Output the [x, y] coordinate of the center of the cell containing the given text.  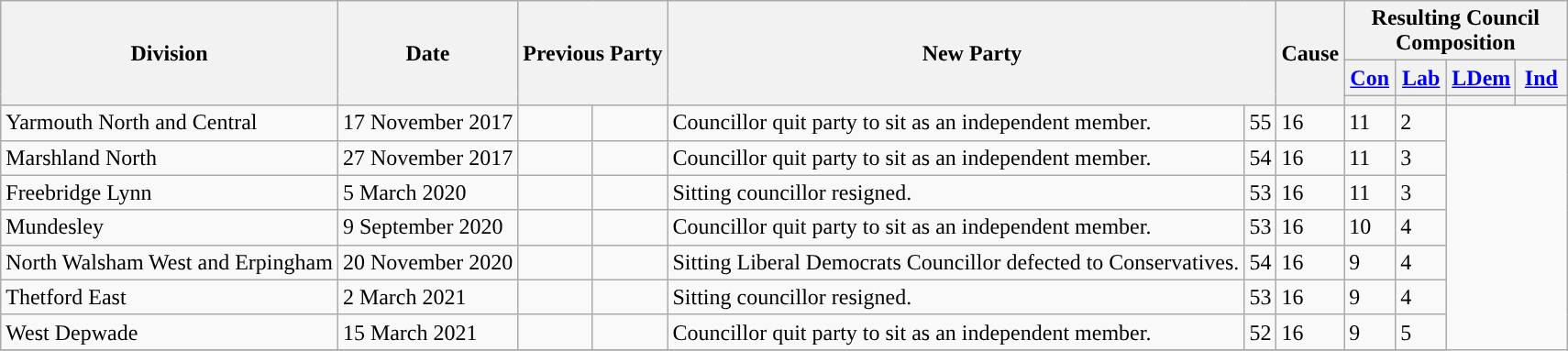
20 November 2020 [427, 262]
55 [1260, 123]
17 November 2017 [427, 123]
2 March 2021 [427, 297]
Sitting Liberal Democrats Councillor defected to Conservatives. [955, 262]
5 March 2020 [427, 192]
9 September 2020 [427, 227]
52 [1260, 332]
Yarmouth North and Central [170, 123]
Date [427, 53]
Marshland North [170, 158]
Thetford East [170, 297]
5 [1421, 332]
Resulting Council Composition [1456, 31]
Lab [1421, 78]
New Party [972, 53]
2 [1421, 123]
Division [170, 53]
Mundesley [170, 227]
Cause [1310, 53]
Freebridge Lynn [170, 192]
Ind [1541, 78]
West Depwade [170, 332]
15 March 2021 [427, 332]
Previous Party [592, 53]
LDem [1482, 78]
27 November 2017 [427, 158]
Con [1370, 78]
10 [1370, 227]
North Walsham West and Erpingham [170, 262]
